Determine the [X, Y] coordinate at the center of the cell enclosing the given text.  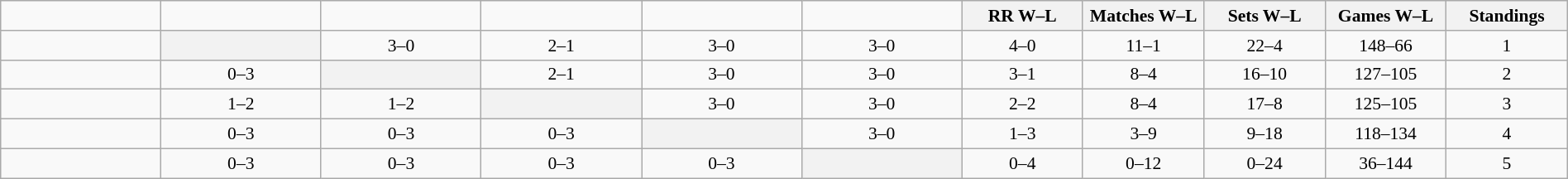
Matches W–L [1143, 16]
11–1 [1143, 46]
1 [1507, 46]
1–3 [1022, 134]
125–105 [1385, 104]
118–134 [1385, 134]
4–0 [1022, 46]
0–24 [1264, 163]
Standings [1507, 16]
3–9 [1143, 134]
127–105 [1385, 75]
16–10 [1264, 75]
Sets W–L [1264, 16]
5 [1507, 163]
17–8 [1264, 104]
Games W–L [1385, 16]
0–4 [1022, 163]
4 [1507, 134]
3 [1507, 104]
148–66 [1385, 46]
2 [1507, 75]
22–4 [1264, 46]
9–18 [1264, 134]
RR W–L [1022, 16]
2–2 [1022, 104]
36–144 [1385, 163]
3–1 [1022, 75]
0–12 [1143, 163]
